Output the (X, Y) coordinate of the center of the cell containing the given text.  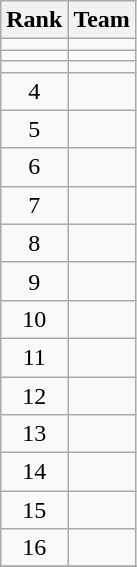
14 (34, 472)
16 (34, 548)
10 (34, 319)
11 (34, 357)
Rank (34, 20)
9 (34, 281)
8 (34, 243)
13 (34, 434)
7 (34, 205)
4 (34, 91)
5 (34, 129)
6 (34, 167)
15 (34, 510)
Team (102, 20)
12 (34, 395)
